Search for the cell housing the specified text and yield its (X, Y) center coordinate. 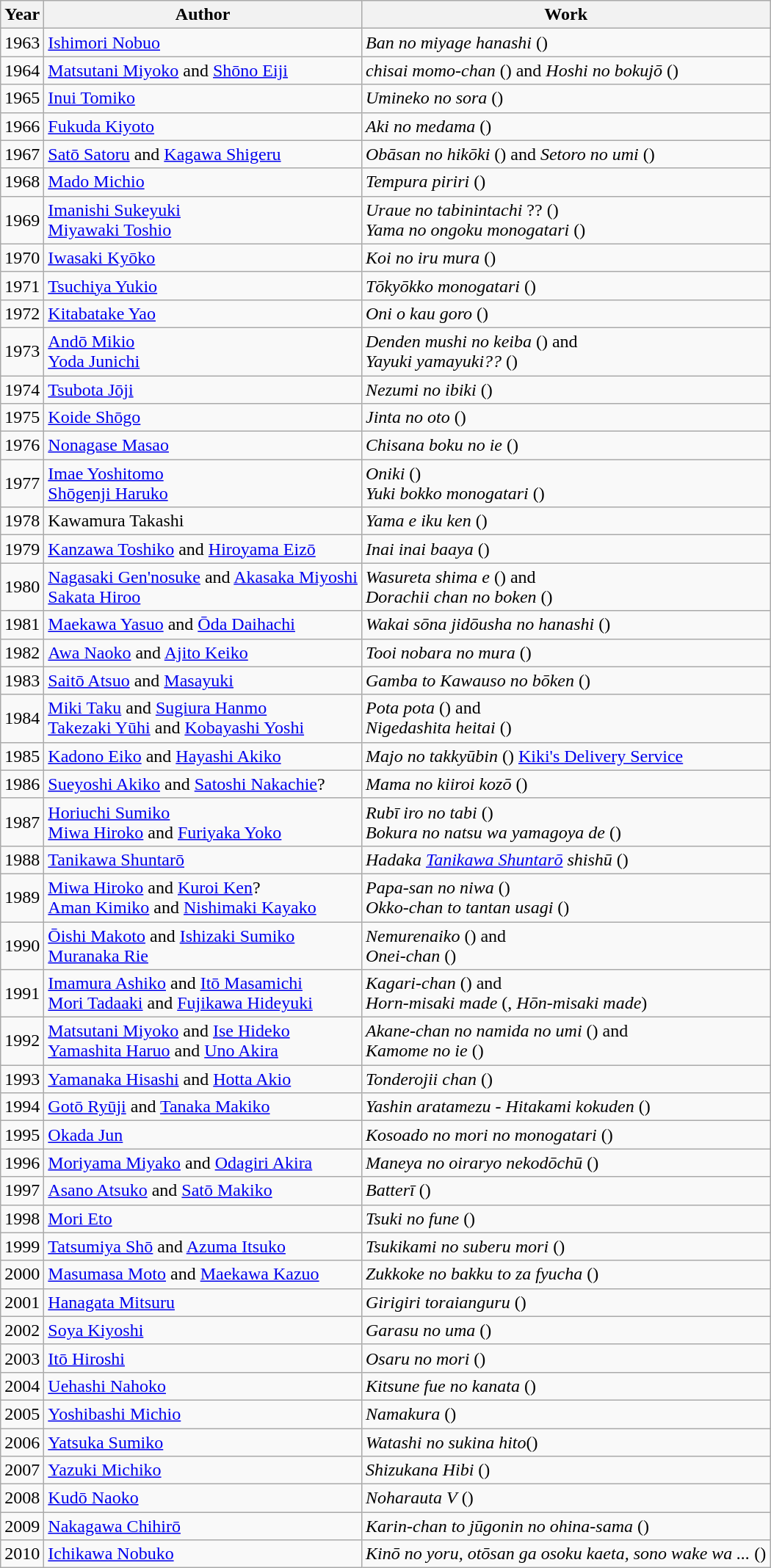
1963 (22, 43)
Kudō Naoko (203, 1498)
Kitsune fue no kanata () (565, 1386)
1977 (22, 483)
1973 (22, 351)
Yashin aratamezu - Hitakami kokuden () (565, 1107)
Mado Michio (203, 182)
Miki Taku and Sugiura Hanmo Takezaki Yūhi and Kobayashi Yoshi (203, 718)
Girigiri toraianguru () (565, 1302)
1967 (22, 154)
1992 (22, 1041)
Kinō no yoru, otōsan ga osoku kaeta, sono wake wa ... () (565, 1554)
Imamura Ashiko and Itō Masamichi Mori Tadaaki and Fujikawa Hideyuki (203, 994)
Yazuki Michiko (203, 1470)
1976 (22, 446)
2002 (22, 1330)
chisai momo-chan () and Hoshi no bokujō () (565, 70)
Soya Kiyoshi (203, 1330)
1970 (22, 258)
Uehashi Nahoko (203, 1386)
Tsubota Jōji (203, 390)
1998 (22, 1219)
Work (565, 15)
Rubī iro no tabi () Bokura no natsu wa yamagoya de () (565, 822)
Garasu no uma () (565, 1330)
Matsutani Miyoko and Shōno Eiji (203, 70)
Maekawa Yasuo and Ōda Daihachi (203, 625)
Wasureta shima e () and Dorachii chan no boken () (565, 587)
Ban no miyage hanashi () (565, 43)
1983 (22, 680)
Satō Satoru and Kagawa Shigeru (203, 154)
Inai inai baaya () (565, 549)
Kosoado no mori no monogatari () (565, 1135)
Asano Atsuko and Satō Makiko (203, 1191)
Iwasaki Kyōko (203, 258)
Shizukana Hibi () (565, 1470)
Author (203, 15)
Hanagata Mitsuru (203, 1302)
Kagari-chan () and Horn-misaki made (, Hōn-misaki made) (565, 994)
Kadono Eiko and Hayashi Akiko (203, 756)
Tanikawa Shuntarō (203, 860)
1996 (22, 1163)
2005 (22, 1414)
Umineko no sora () (565, 98)
Noharauta V () (565, 1498)
Akane-chan no namida no umi () and Kamome no ie () (565, 1041)
Maneya no oiraryo nekodōchū () (565, 1163)
Karin-chan to jūgonin no ohina-sama () (565, 1526)
Uraue no tabinintachi ?? () Yama no ongoku monogatari () (565, 220)
Zukkoke no bakku to za fyucha () (565, 1274)
Imanishi Sukeyuki Miyawaki Toshio (203, 220)
Tsukikami no suberu mori () (565, 1246)
1965 (22, 98)
1995 (22, 1135)
1989 (22, 897)
Nagasaki Gen'nosuke and Akasaka Miyoshi Sakata Hiroo (203, 587)
Wakai sōna jidōusha no hanashi () (565, 625)
Itō Hiroshi (203, 1358)
2010 (22, 1554)
Year (22, 15)
Ōishi Makoto and Ishizaki SumikoMuranaka Rie (203, 945)
1985 (22, 756)
1994 (22, 1107)
Nezumi no ibiki () (565, 390)
Andō Mikio Yoda Junichi (203, 351)
Osaru no mori () (565, 1358)
Yama e iku ken () (565, 521)
Tonderojii chan () (565, 1079)
Nemurenaiko () and Onei-chan () (565, 945)
Horiuchi Sumiko Miwa Hiroko and Furiyaka Yoko (203, 822)
2009 (22, 1526)
1972 (22, 313)
Fukuda Kiyoto (203, 126)
1993 (22, 1079)
Aki no medama () (565, 126)
Gotō Ryūji and Tanaka Makiko (203, 1107)
Nonagase Masao (203, 446)
2007 (22, 1470)
Tooi nobara no mura () (565, 653)
Nakagawa Chihirō (203, 1526)
1975 (22, 418)
1971 (22, 286)
Oniki () Yuki bokko monogatari () (565, 483)
Yamanaka Hisashi and Hotta Akio (203, 1079)
2004 (22, 1386)
1968 (22, 182)
1979 (22, 549)
1986 (22, 784)
Okada Jun (203, 1135)
Pota pota () and Nigedashita heitai () (565, 718)
Mori Eto (203, 1219)
1978 (22, 521)
Ishimori Nobuo (203, 43)
Gamba to Kawauso no bōken () (565, 680)
Chisana boku no ie () (565, 446)
Miwa Hiroko and Kuroi Ken? Aman Kimiko and Nishimaki Kayako (203, 897)
Moriyama Miyako and Odagiri Akira (203, 1163)
Inui Tomiko (203, 98)
Awa Naoko and Ajito Keiko (203, 653)
Obāsan no hikōki () and Setoro no umi () (565, 154)
1991 (22, 994)
1966 (22, 126)
Yoshibashi Michio (203, 1414)
2006 (22, 1442)
Hadaka Tanikawa Shuntarō shishū () (565, 860)
Denden mushi no keiba () and Yayuki yamayuki?? () (565, 351)
2008 (22, 1498)
Majo no takkyūbin () Kiki's Delivery Service (565, 756)
Tempura piriri () (565, 182)
1999 (22, 1246)
1969 (22, 220)
Tsuki no fune () (565, 1219)
Tōkyōkko monogatari () (565, 286)
1981 (22, 625)
Yatsuka Sumiko (203, 1442)
Kawamura Takashi (203, 521)
1990 (22, 945)
Tsuchiya Yukio (203, 286)
2001 (22, 1302)
Jinta no oto () (565, 418)
Kitabatake Yao (203, 313)
Papa-san no niwa () Okko-chan to tantan usagi () (565, 897)
1982 (22, 653)
2000 (22, 1274)
1997 (22, 1191)
Mama no kiiroi kozō () (565, 784)
2003 (22, 1358)
1987 (22, 822)
Tatsumiya Shō and Azuma Itsuko (203, 1246)
Koide Shōgo (203, 418)
Batterī () (565, 1191)
Matsutani Miyoko and Ise Hideko Yamashita Haruo and Uno Akira (203, 1041)
1974 (22, 390)
1988 (22, 860)
1980 (22, 587)
Koi no iru mura () (565, 258)
Watashi no sukina hito() (565, 1442)
Namakura () (565, 1414)
Masumasa Moto and Maekawa Kazuo (203, 1274)
Kanzawa Toshiko and Hiroyama Eizō (203, 549)
Oni o kau goro () (565, 313)
Sueyoshi Akiko and Satoshi Nakachie? (203, 784)
1984 (22, 718)
1964 (22, 70)
Imae Yoshitomo Shōgenji Haruko (203, 483)
Ichikawa Nobuko (203, 1554)
Saitō Atsuo and Masayuki (203, 680)
